Extract the (x, y) coordinate from the center of the cell holding the provided text.  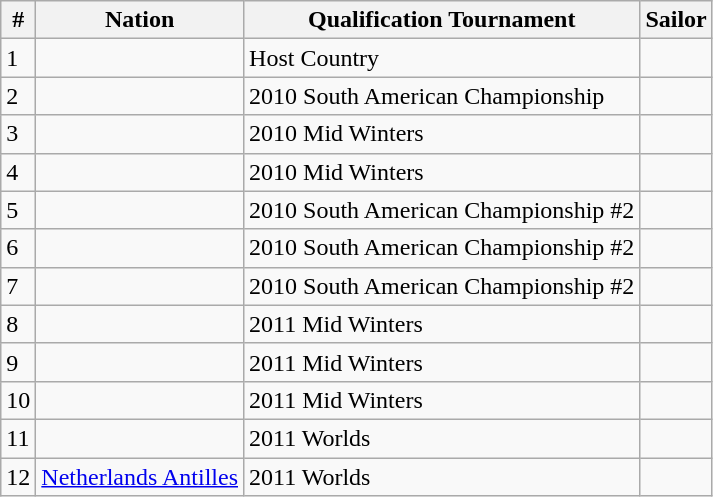
2 (18, 96)
Qualification Tournament (442, 20)
# (18, 20)
Netherlands Antilles (140, 477)
9 (18, 362)
Nation (140, 20)
12 (18, 477)
11 (18, 438)
5 (18, 210)
6 (18, 248)
2010 South American Championship (442, 96)
Sailor (676, 20)
1 (18, 58)
Host Country (442, 58)
7 (18, 286)
10 (18, 400)
4 (18, 172)
3 (18, 134)
8 (18, 324)
